Extract the [X, Y] coordinate from the center of the cell holding the provided text.  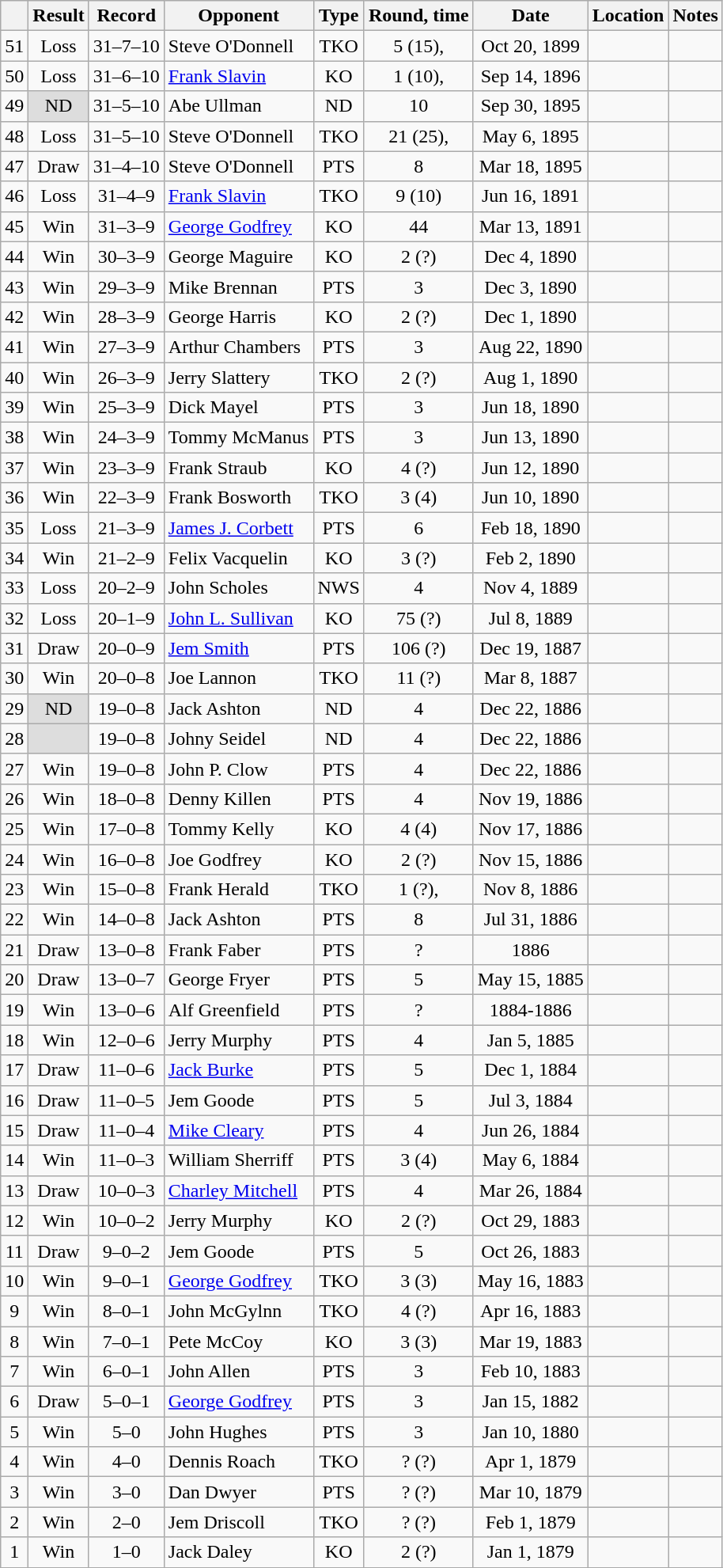
50 [14, 76]
Denny Killen [239, 799]
Apr 1, 1879 [530, 1462]
Frank Bosworth [239, 498]
28 [14, 738]
Nov 15, 1886 [530, 859]
John L. Sullivan [239, 618]
Nov 8, 1886 [530, 890]
John McGylnn [239, 1311]
13–0–8 [127, 950]
Dan Dwyer [239, 1492]
24–3–9 [127, 438]
30–3–9 [127, 256]
33 [14, 588]
39 [14, 408]
46 [14, 196]
Pete McCoy [239, 1342]
27 [14, 769]
Mike Cleary [239, 1130]
32 [14, 618]
41 [14, 347]
40 [14, 378]
Sep 14, 1896 [530, 76]
Nov 19, 1886 [530, 799]
Abe Ullman [239, 106]
Nov 4, 1889 [530, 588]
John P. Clow [239, 769]
Jun 13, 1890 [530, 438]
23 [14, 890]
Type [339, 16]
14 [14, 1160]
5 (15), [418, 46]
19 [14, 1010]
Jun 26, 1884 [530, 1130]
12 [14, 1221]
Jul 31, 1886 [530, 920]
Jack Daley [239, 1552]
1–0 [127, 1552]
Notes [695, 16]
106 (?) [418, 648]
20–0–8 [127, 678]
Mar 10, 1879 [530, 1492]
Jun 18, 1890 [530, 408]
43 [14, 287]
21 (25), [418, 136]
5–0–1 [127, 1402]
11–0–6 [127, 1070]
38 [14, 438]
51 [14, 46]
Mar 8, 1887 [530, 678]
Opponent [239, 16]
11–0–3 [127, 1160]
13–0–7 [127, 980]
Jan 1, 1879 [530, 1552]
18–0–8 [127, 799]
Mar 26, 1884 [530, 1190]
1 [14, 1552]
Jan 5, 1885 [530, 1040]
21–2–9 [127, 558]
2 [14, 1522]
Aug 1, 1890 [530, 378]
Location [628, 16]
28–3–9 [127, 317]
35 [14, 528]
James J. Corbett [239, 528]
Oct 20, 1899 [530, 46]
Mar 13, 1891 [530, 226]
Feb 18, 1890 [530, 528]
Arthur Chambers [239, 347]
16–0–8 [127, 859]
Jul 8, 1889 [530, 618]
9–0–2 [127, 1251]
Dec 1, 1884 [530, 1070]
Jem Driscoll [239, 1522]
47 [14, 166]
Nov 17, 1886 [530, 829]
11 [14, 1251]
15 [14, 1130]
John Scholes [239, 588]
Apr 16, 1883 [530, 1311]
May 6, 1895 [530, 136]
Dennis Roach [239, 1462]
Tommy Kelly [239, 829]
Mike Brennan [239, 287]
Mar 19, 1883 [530, 1342]
Felix Vacquelin [239, 558]
1 (?), [418, 890]
William Sherriff [239, 1160]
Jerry Slattery [239, 378]
6–0–1 [127, 1372]
Feb 10, 1883 [530, 1372]
John Allen [239, 1372]
10–0–3 [127, 1190]
4–0 [127, 1462]
17–0–8 [127, 829]
Sep 30, 1895 [530, 106]
25–3–9 [127, 408]
15–0–8 [127, 890]
37 [14, 468]
31 [14, 648]
Oct 26, 1883 [530, 1251]
Joe Lannon [239, 678]
7 [14, 1372]
16 [14, 1100]
Oct 29, 1883 [530, 1221]
George Harris [239, 317]
3–0 [127, 1492]
31–3–9 [127, 226]
31–4–10 [127, 166]
Jun 16, 1891 [530, 196]
9–0–1 [127, 1281]
George Fryer [239, 980]
Dec 19, 1887 [530, 648]
29–3–9 [127, 287]
May 16, 1883 [530, 1281]
3 (?) [418, 558]
13–0–6 [127, 1010]
May 6, 1884 [530, 1160]
Dec 4, 1890 [530, 256]
Tommy McManus [239, 438]
9 (10) [418, 196]
14–0–8 [127, 920]
9 [14, 1311]
26 [14, 799]
27–3–9 [127, 347]
45 [14, 226]
Joe Godfrey [239, 859]
Dec 1, 1890 [530, 317]
31–4–9 [127, 196]
Result [59, 16]
1884-1886 [530, 1010]
1886 [530, 950]
Jem Smith [239, 648]
42 [14, 317]
22 [14, 920]
17 [14, 1070]
12–0–6 [127, 1040]
20–2–9 [127, 588]
20 [14, 980]
Johny Seidel [239, 738]
18 [14, 1040]
Alf Greenfield [239, 1010]
Feb 1, 1879 [530, 1522]
11–0–5 [127, 1100]
John Hughes [239, 1432]
21–3–9 [127, 528]
30 [14, 678]
2–0 [127, 1522]
20–0–9 [127, 648]
May 15, 1885 [530, 980]
Jun 12, 1890 [530, 468]
Jan 15, 1882 [530, 1402]
31–6–10 [127, 76]
Date [530, 16]
Dick Mayel [239, 408]
5–0 [127, 1432]
Aug 22, 1890 [530, 347]
Dec 3, 1890 [530, 287]
1 (10), [418, 76]
4 (4) [418, 829]
Jun 10, 1890 [530, 498]
48 [14, 136]
11 (?) [418, 678]
Frank Straub [239, 468]
20–1–9 [127, 618]
8–0–1 [127, 1311]
75 (?) [418, 618]
Jan 10, 1880 [530, 1432]
Frank Faber [239, 950]
Mar 18, 1895 [530, 166]
34 [14, 558]
23–3–9 [127, 468]
NWS [339, 588]
25 [14, 829]
Jul 3, 1884 [530, 1100]
Record [127, 16]
31–7–10 [127, 46]
Feb 2, 1890 [530, 558]
49 [14, 106]
13 [14, 1190]
24 [14, 859]
Round, time [418, 16]
George Maguire [239, 256]
Charley Mitchell [239, 1190]
11–0–4 [127, 1130]
22–3–9 [127, 498]
21 [14, 950]
7–0–1 [127, 1342]
29 [14, 708]
10–0–2 [127, 1221]
26–3–9 [127, 378]
36 [14, 498]
Jack Burke [239, 1070]
Frank Herald [239, 890]
